Output the [x, y] coordinate of the center of the cell containing the given text.  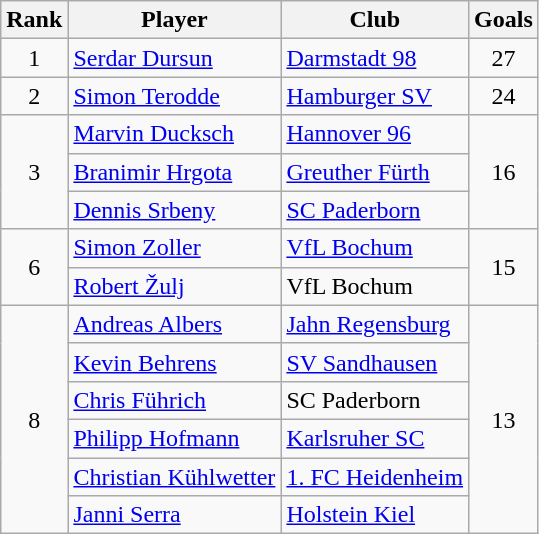
13 [504, 419]
Marvin Ducksch [174, 134]
15 [504, 267]
Branimir Hrgota [174, 172]
Robert Žulj [174, 286]
16 [504, 172]
Kevin Behrens [174, 362]
Janni Serra [174, 515]
Player [174, 20]
Greuther Fürth [375, 172]
3 [34, 172]
Holstein Kiel [375, 515]
Hannover 96 [375, 134]
Dennis Srbeny [174, 210]
Andreas Albers [174, 324]
Serdar Dursun [174, 58]
Jahn Regensburg [375, 324]
Darmstadt 98 [375, 58]
SV Sandhausen [375, 362]
2 [34, 96]
Club [375, 20]
1. FC Heidenheim [375, 477]
Chris Führich [174, 400]
Hamburger SV [375, 96]
8 [34, 419]
Simon Terodde [174, 96]
Philipp Hofmann [174, 438]
24 [504, 96]
Karlsruher SC [375, 438]
Rank [34, 20]
27 [504, 58]
Christian Kühlwetter [174, 477]
6 [34, 267]
Goals [504, 20]
1 [34, 58]
Simon Zoller [174, 248]
